Detect which cell encompasses the target text, then output its (x, y) center coordinate. 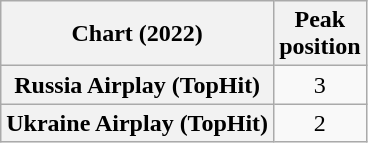
Russia Airplay (TopHit) (138, 85)
3 (320, 85)
Chart (2022) (138, 34)
Peakposition (320, 34)
2 (320, 123)
Ukraine Airplay (TopHit) (138, 123)
